Extract the (X, Y) coordinate from the center of the cell holding the provided text.  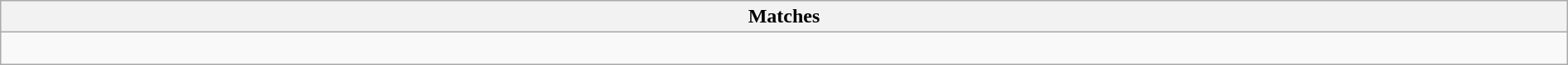
Matches (784, 17)
